Determine the (x, y) coordinate at the center of the cell enclosing the given text.  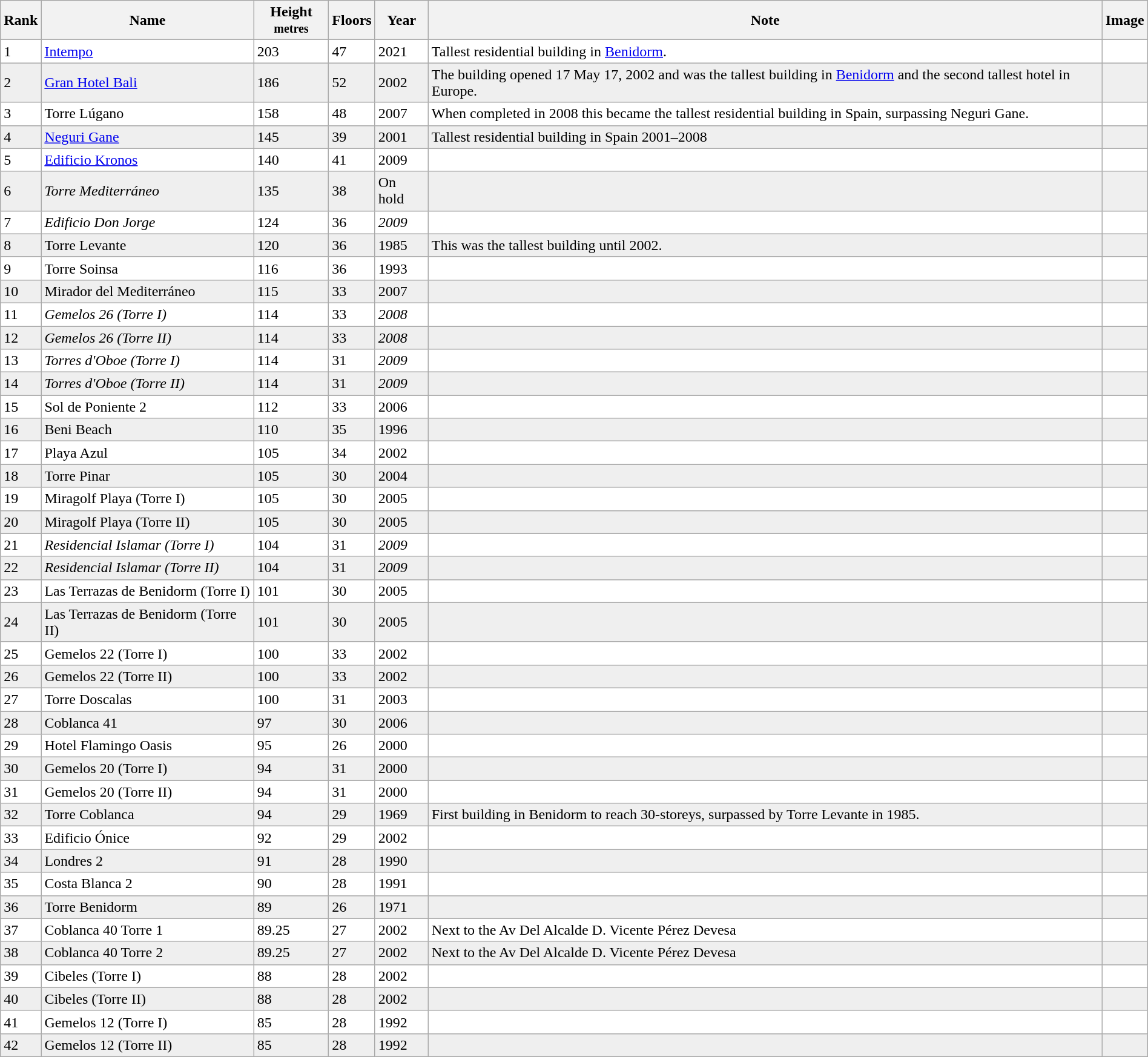
1985 (401, 245)
Edificio Don Jorge (148, 222)
4 (21, 137)
23 (21, 591)
Beni Beach (148, 430)
Torre Pinar (148, 476)
2003 (401, 699)
Sol de Poniente 2 (148, 407)
158 (291, 114)
Gemelos 12 (Torre II) (148, 1045)
92 (291, 838)
52 (352, 82)
Edificio Ónice (148, 838)
Gemelos 20 (Torre I) (148, 769)
Gemelos 22 (Torre II) (148, 676)
Rank (21, 21)
On hold (401, 191)
14 (21, 384)
Las Terrazas de Benidorm (Torre I) (148, 591)
Mirador del Mediterráneo (148, 291)
47 (352, 51)
Residencial Islamar (Torre II) (148, 568)
19 (21, 499)
1969 (401, 815)
Floors (352, 21)
Las Terrazas de Benidorm (Torre II) (148, 622)
12 (21, 337)
Neguri Gane (148, 137)
Costa Blanca 2 (148, 884)
Playa Azul (148, 453)
Coblanca 40 Torre 2 (148, 953)
Torre Doscalas (148, 699)
Hotel Flamingo Oasis (148, 746)
89 (291, 907)
124 (291, 222)
2 (21, 82)
13 (21, 361)
Coblanca 40 Torre 1 (148, 930)
Torre Coblanca (148, 815)
17 (21, 453)
2001 (401, 137)
15 (21, 407)
1991 (401, 884)
48 (352, 114)
Gemelos 22 (Torre I) (148, 653)
Tallest residential building in Benidorm. (765, 51)
22 (21, 568)
16 (21, 430)
Image (1125, 21)
120 (291, 245)
When completed in 2008 this became the tallest residential building in Spain, surpassing Neguri Gane. (765, 114)
Note (765, 21)
1 (21, 51)
97 (291, 722)
32 (21, 815)
Miragolf Playa (Torre II) (148, 522)
1971 (401, 907)
The building opened 17 May 17, 2002 and was the tallest building in Benidorm and the second tallest hotel in Europe. (765, 82)
40 (21, 999)
140 (291, 160)
186 (291, 82)
6 (21, 191)
5 (21, 160)
1996 (401, 430)
Year (401, 21)
42 (21, 1045)
1993 (401, 268)
8 (21, 245)
21 (21, 545)
90 (291, 884)
135 (291, 191)
Coblanca 41 (148, 722)
11 (21, 314)
91 (291, 861)
Gran Hotel Bali (148, 82)
24 (21, 622)
First building in Benidorm to reach 30-storeys, surpassed by Torre Levante in 1985. (765, 815)
3 (21, 114)
Gemelos 12 (Torre I) (148, 1022)
Gemelos 26 (Torre I) (148, 314)
112 (291, 407)
203 (291, 51)
2004 (401, 476)
Londres 2 (148, 861)
110 (291, 430)
1990 (401, 861)
145 (291, 137)
Heightmetres (291, 21)
Gemelos 26 (Torre II) (148, 337)
Torres d'Oboe (Torre II) (148, 384)
2021 (401, 51)
Intempo (148, 51)
7 (21, 222)
Edificio Kronos (148, 160)
25 (21, 653)
This was the tallest building until 2002. (765, 245)
Cibeles (Torre I) (148, 976)
Residencial Islamar (Torre I) (148, 545)
Torre Levante (148, 245)
37 (21, 930)
Miragolf Playa (Torre I) (148, 499)
Torre Mediterráneo (148, 191)
115 (291, 291)
Cibeles (Torre II) (148, 999)
Name (148, 21)
Torre Soinsa (148, 268)
Tallest residential building in Spain 2001–2008 (765, 137)
116 (291, 268)
18 (21, 476)
Torres d'Oboe (Torre I) (148, 361)
9 (21, 268)
Gemelos 20 (Torre II) (148, 792)
20 (21, 522)
Torre Benidorm (148, 907)
Torre Lúgano (148, 114)
10 (21, 291)
95 (291, 746)
